Extract the [X, Y] coordinate from the center of the cell holding the provided text.  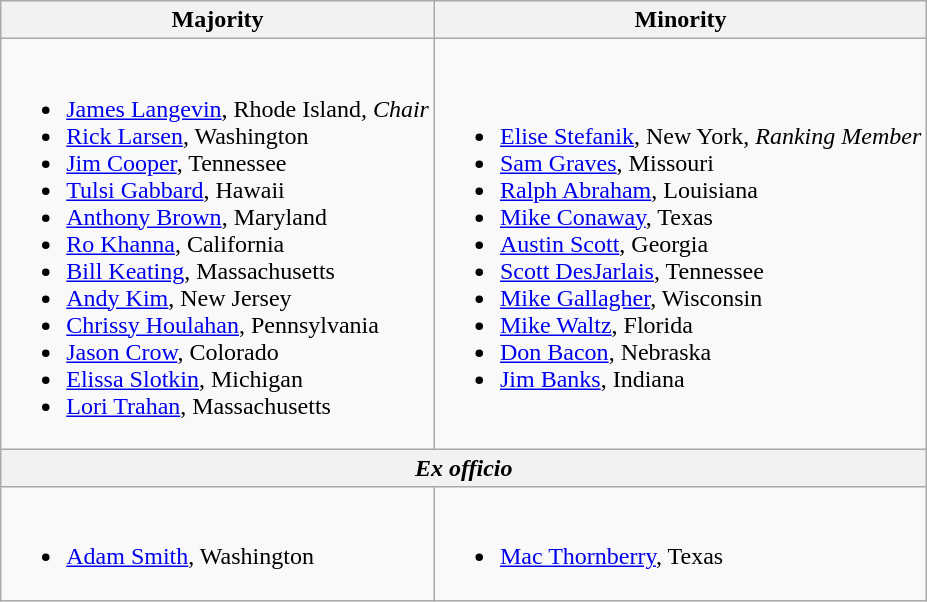
Adam Smith, Washington [218, 544]
Majority [218, 20]
Ex officio [464, 468]
Mac Thornberry, Texas [680, 544]
Minority [680, 20]
